Provide the [x, y] coordinate of the cell's center where the given text is located.  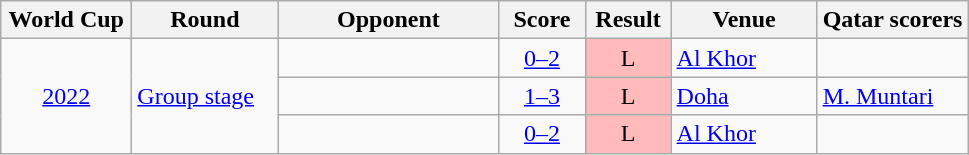
Opponent [388, 20]
World Cup [66, 20]
Qatar scorers [892, 20]
Score [542, 20]
2022 [66, 96]
Round [205, 20]
M. Muntari [892, 96]
Doha [744, 96]
1–3 [542, 96]
Result [628, 20]
Venue [744, 20]
Group stage [205, 96]
